Scan for the cell matching the given text and deliver its [X, Y] coordinate at center. 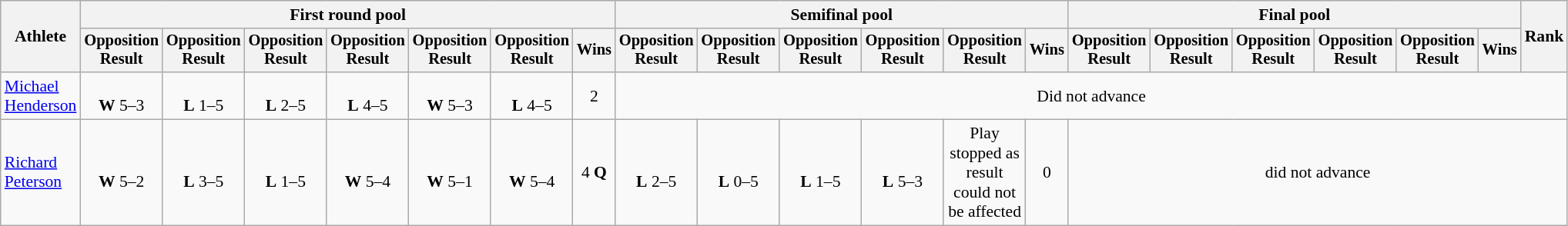
L 0–5 [738, 173]
2 [595, 95]
0 [1047, 173]
Play stopped asresult could notbe affected [984, 173]
Rank [1545, 37]
L 3–5 [203, 173]
Semifinal pool [842, 15]
4 Q [595, 173]
W 5–2 [122, 173]
Athlete [41, 37]
W 5–1 [450, 173]
Richard Peterson [41, 173]
did not advance [1318, 173]
First round pool [347, 15]
L 5–3 [903, 173]
Final pool [1295, 15]
Michael Henderson [41, 95]
Did not advance [1091, 95]
